Find where the given text appears and provide that cell's center as (x, y) coordinate. 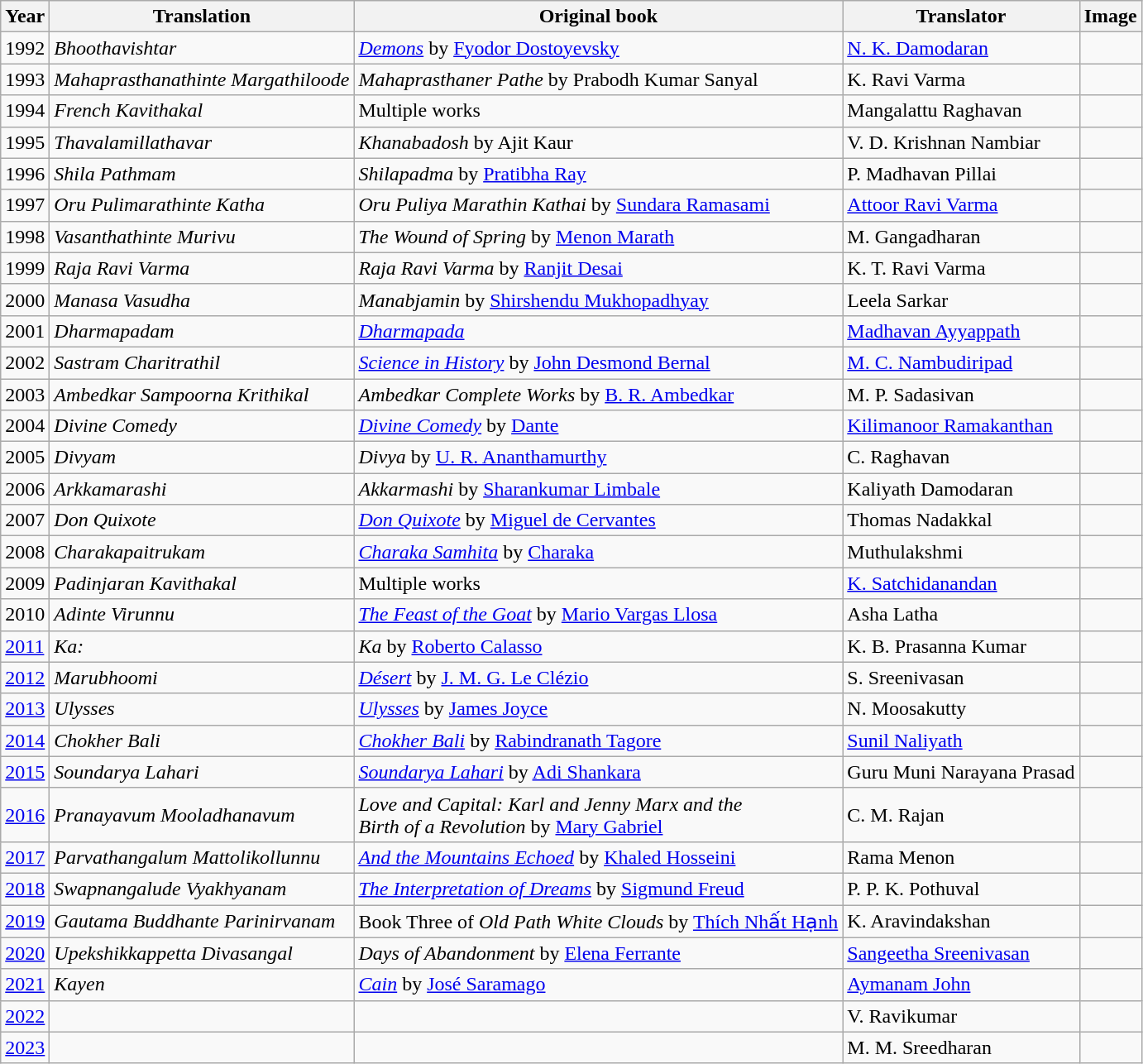
Madhavan Ayyappath (961, 331)
Sunil Naliyath (961, 740)
Khanabadosh by Ajit Kaur (599, 142)
M. M. Sreedharan (961, 1047)
Shilapadma by Pratibha Ray (599, 174)
Akkarmashi by Sharankumar Limbale (599, 489)
K. Ravi Varma (961, 79)
Year (25, 17)
Swapnangalude Vyakhyanam (202, 889)
Chokher Bali by Rabindranath Tagore (599, 740)
Image (1110, 17)
Chokher Bali (202, 740)
2016 (25, 814)
Mangalattu Raghavan (961, 111)
2018 (25, 889)
Ulysses (202, 709)
Sastram Charitrathil (202, 362)
Dharmapada (599, 331)
Demons by Fyodor Dostoyevsky (599, 48)
2010 (25, 615)
Vasanthathinte Murivu (202, 237)
Soundarya Lahari (202, 772)
Adinte Virunnu (202, 615)
Attoor Ravi Varma (961, 205)
Divyam (202, 458)
2008 (25, 552)
Cain by José Saramago (599, 985)
Arkkamarashi (202, 489)
Don Quixote by Miguel de Cervantes (599, 520)
2013 (25, 709)
Translator (961, 17)
2015 (25, 772)
2023 (25, 1047)
Kayen (202, 985)
2014 (25, 740)
2019 (25, 922)
The Feast of the Goat by Mario Vargas Llosa (599, 615)
S. Sreenivasan (961, 678)
2009 (25, 583)
Thavalamillathavar (202, 142)
Manabjamin by Shirshendu Mukhopadhyay (599, 300)
2012 (25, 678)
Ulysses by James Joyce (599, 709)
Muthulakshmi (961, 552)
2004 (25, 426)
Désert by J. M. G. Le Clézio (599, 678)
Days of Abandonment by Elena Ferrante (599, 953)
Padinjaran Kavithakal (202, 583)
M. C. Nambudiripad (961, 362)
Pranayavum Mooladhanavum (202, 814)
Raja Ravi Varma (202, 268)
K. Satchidanandan (961, 583)
1995 (25, 142)
2002 (25, 362)
Oru Puliya Marathin Kathai by Sundara Ramasami (599, 205)
Gautama Buddhante Parinirvanam (202, 922)
Divine Comedy by Dante (599, 426)
Love and Capital: Karl and Jenny Marx and theBirth of a Revolution by Mary Gabriel (599, 814)
Thomas Nadakkal (961, 520)
2001 (25, 331)
The Wound of Spring by Menon Marath (599, 237)
Book Three of Old Path White Clouds by Thích Nhất Hạnh (599, 922)
C. Raghavan (961, 458)
Asha Latha (961, 615)
Ka: (202, 646)
Mahaprasthaner Pathe by Prabodh Kumar Sanyal (599, 79)
N. K. Damodaran (961, 48)
Kilimanoor Ramakanthan (961, 426)
N. Moosakutty (961, 709)
Parvathangalum Mattolikollunnu (202, 857)
Marubhoomi (202, 678)
Don Quixote (202, 520)
1998 (25, 237)
2005 (25, 458)
Sangeetha Sreenivasan (961, 953)
French Kavithakal (202, 111)
Ka by Roberto Calasso (599, 646)
V. D. Krishnan Nambiar (961, 142)
Dharmapadam (202, 331)
2017 (25, 857)
Upekshikkappetta Divasangal (202, 953)
1997 (25, 205)
Kaliyath Damodaran (961, 489)
Bhoothavishtar (202, 48)
Ambedkar Complete Works by B. R. Ambedkar (599, 395)
The Interpretation of Dreams by Sigmund Freud (599, 889)
V. Ravikumar (961, 1016)
1999 (25, 268)
Charakapaitrukam (202, 552)
Manasa Vasudha (202, 300)
P. P. K. Pothuval (961, 889)
Rama Menon (961, 857)
Translation (202, 17)
Mahaprasthanathinte Margathiloode (202, 79)
C. M. Rajan (961, 814)
Science in History by John Desmond Bernal (599, 362)
2007 (25, 520)
2000 (25, 300)
2006 (25, 489)
Divine Comedy (202, 426)
Soundarya Lahari by Adi Shankara (599, 772)
M. Gangadharan (961, 237)
Leela Sarkar (961, 300)
2022 (25, 1016)
Aymanam John (961, 985)
M. P. Sadasivan (961, 395)
And the Mountains Echoed by Khaled Hosseini (599, 857)
Guru Muni Narayana Prasad (961, 772)
Charaka Samhita by Charaka (599, 552)
Shila Pathmam (202, 174)
K. Aravindakshan (961, 922)
1996 (25, 174)
Raja Ravi Varma by Ranjit Desai (599, 268)
2021 (25, 985)
2020 (25, 953)
2011 (25, 646)
Divya by U. R. Ananthamurthy (599, 458)
1993 (25, 79)
K. T. Ravi Varma (961, 268)
K. B. Prasanna Kumar (961, 646)
Original book (599, 17)
1992 (25, 48)
2003 (25, 395)
Oru Pulimarathinte Katha (202, 205)
1994 (25, 111)
Ambedkar Sampoorna Krithikal (202, 395)
P. Madhavan Pillai (961, 174)
